For the text-containing cell, return its midpoint in (X, Y) coordinate format. 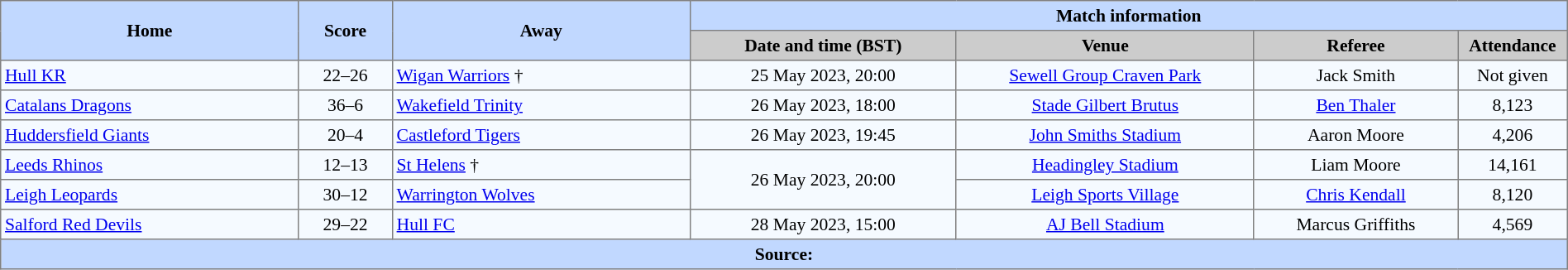
8,120 (1513, 195)
Away (541, 31)
Score (346, 31)
8,123 (1513, 105)
26 May 2023, 19:45 (823, 135)
25 May 2023, 20:00 (823, 75)
Castleford Tigers (541, 135)
Leigh Sports Village (1105, 195)
AJ Bell Stadium (1105, 224)
Marcus Griffiths (1355, 224)
Huddersfield Giants (150, 135)
28 May 2023, 15:00 (823, 224)
26 May 2023, 20:00 (823, 180)
26 May 2023, 18:00 (823, 105)
Salford Red Devils (150, 224)
Referee (1355, 46)
Sewell Group Craven Park (1105, 75)
Wigan Warriors † (541, 75)
4,569 (1513, 224)
Source: (784, 254)
Chris Kendall (1355, 195)
Jack Smith (1355, 75)
John Smiths Stadium (1105, 135)
Wakefield Trinity (541, 105)
20–4 (346, 135)
Liam Moore (1355, 165)
Ben Thaler (1355, 105)
Catalans Dragons (150, 105)
29–22 (346, 224)
Leigh Leopards (150, 195)
Attendance (1513, 46)
Stade Gilbert Brutus (1105, 105)
22–26 (346, 75)
Not given (1513, 75)
Date and time (BST) (823, 46)
12–13 (346, 165)
4,206 (1513, 135)
Venue (1105, 46)
Hull FC (541, 224)
36–6 (346, 105)
St Helens † (541, 165)
30–12 (346, 195)
14,161 (1513, 165)
Headingley Stadium (1105, 165)
Match information (1128, 16)
Home (150, 31)
Warrington Wolves (541, 195)
Leeds Rhinos (150, 165)
Hull KR (150, 75)
Aaron Moore (1355, 135)
